Return the [X, Y] coordinate for the center point of the cell that contains the specified text.  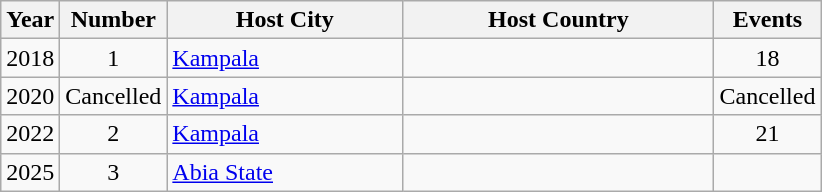
Host Country [558, 20]
18 [768, 58]
21 [768, 134]
2 [114, 134]
2018 [30, 58]
Number [114, 20]
Events [768, 20]
2025 [30, 172]
2022 [30, 134]
Year [30, 20]
Abia State [285, 172]
2020 [30, 96]
Host City [285, 20]
3 [114, 172]
1 [114, 58]
